For the text-containing cell, return its midpoint in (X, Y) coordinate format. 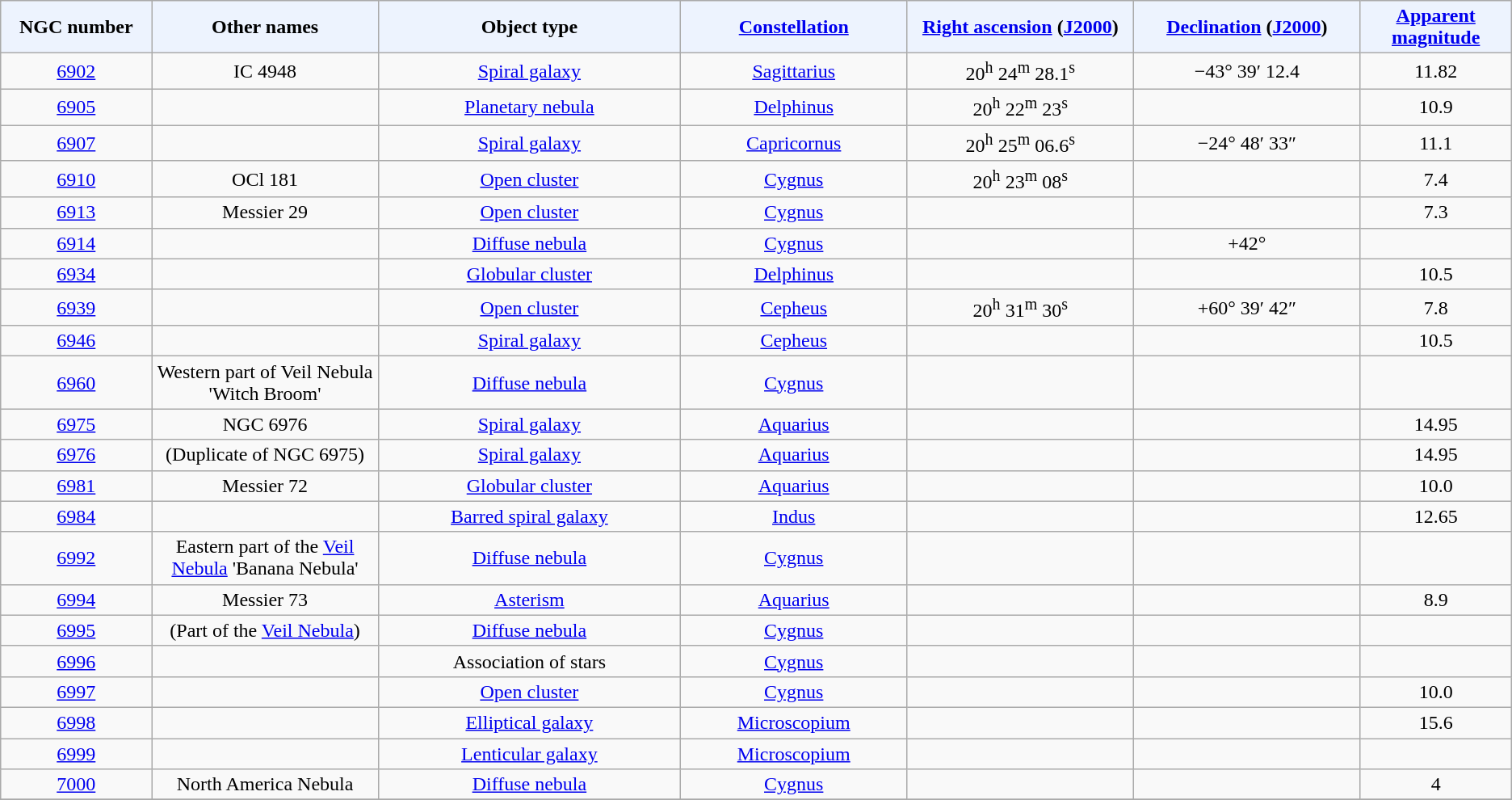
Elliptical galaxy (529, 722)
20h 25m 06.6s (1021, 144)
20h 24m 28.1s (1021, 71)
Planetary nebula (529, 107)
Association of stars (529, 661)
Asterism (529, 600)
6995 (76, 630)
6910 (76, 179)
NGC 6976 (265, 424)
20h 22m 23s (1021, 107)
Declination (J2000) (1247, 27)
6905 (76, 107)
6914 (76, 243)
Lenticular galaxy (529, 754)
Apparent magnitude (1436, 27)
6939 (76, 307)
Right ascension (J2000) (1021, 27)
Eastern part of the Veil Nebula 'Banana Nebula' (265, 558)
Sagittarius (793, 71)
6913 (76, 213)
Messier 29 (265, 213)
6994 (76, 600)
IC 4948 (265, 71)
10.9 (1436, 107)
6999 (76, 754)
6960 (76, 383)
+42° (1247, 243)
6981 (76, 486)
Barred spiral galaxy (529, 516)
11.82 (1436, 71)
(Duplicate of NGC 6975) (265, 455)
6996 (76, 661)
7000 (76, 785)
Other names (265, 27)
11.1 (1436, 144)
6902 (76, 71)
6975 (76, 424)
Constellation (793, 27)
6992 (76, 558)
6998 (76, 722)
OCl 181 (265, 179)
+60° 39′ 42″ (1247, 307)
20h 31m 30s (1021, 307)
6907 (76, 144)
Capricornus (793, 144)
6997 (76, 692)
NGC number (76, 27)
6934 (76, 274)
20h 23m 08s (1021, 179)
Messier 73 (265, 600)
6946 (76, 341)
12.65 (1436, 516)
−43° 39′ 12.4 (1247, 71)
North America Nebula (265, 785)
−24° 48′ 33″ (1247, 144)
7.3 (1436, 213)
6976 (76, 455)
7.4 (1436, 179)
(Part of the Veil Nebula) (265, 630)
15.6 (1436, 722)
8.9 (1436, 600)
7.8 (1436, 307)
Western part of Veil Nebula 'Witch Broom' (265, 383)
4 (1436, 785)
6984 (76, 516)
Indus (793, 516)
Messier 72 (265, 486)
Object type (529, 27)
